From the cell containing the given text, extract its center point as [x, y] coordinate. 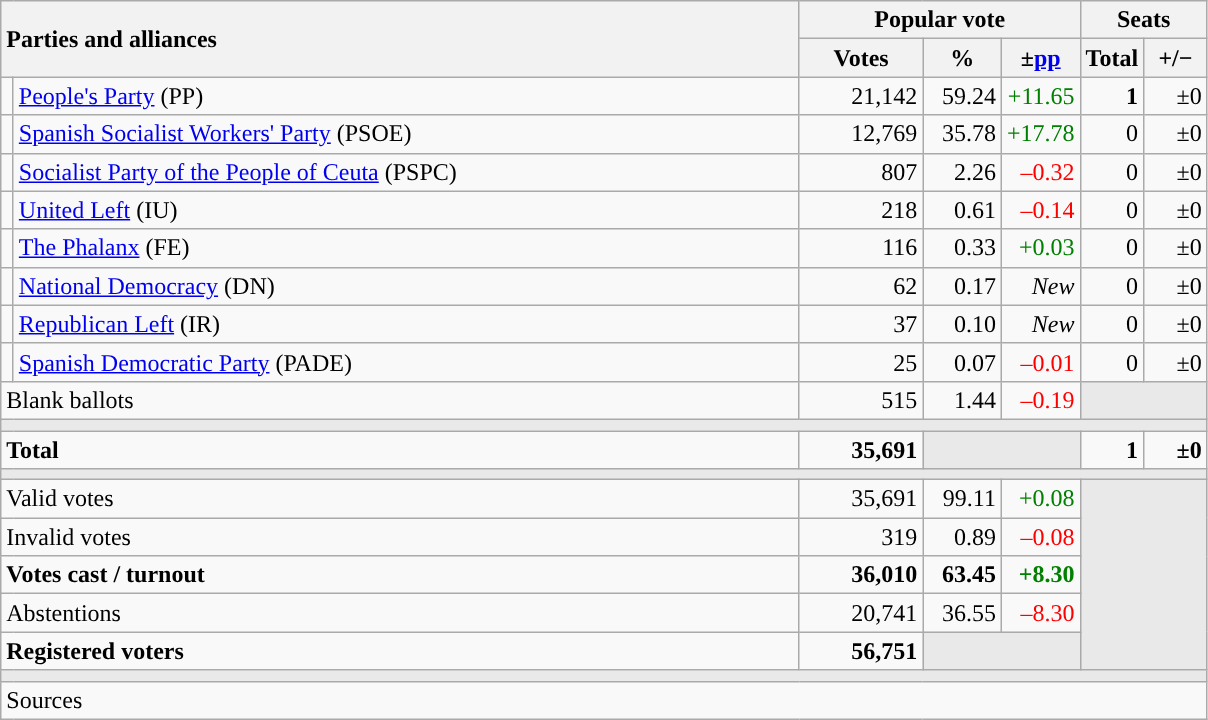
36,010 [861, 575]
Parties and alliances [400, 39]
218 [861, 210]
1.44 [962, 400]
0.10 [962, 324]
20,741 [861, 613]
Valid votes [400, 499]
37 [861, 324]
–0.14 [1040, 210]
35.78 [962, 134]
±pp [1040, 58]
319 [861, 537]
Blank ballots [400, 400]
Popular vote [940, 20]
–0.32 [1040, 172]
807 [861, 172]
515 [861, 400]
0.33 [962, 248]
United Left (IU) [406, 210]
Votes cast / turnout [400, 575]
+0.03 [1040, 248]
Abstentions [400, 613]
0.07 [962, 362]
+17.78 [1040, 134]
99.11 [962, 499]
–0.01 [1040, 362]
62 [861, 286]
+0.08 [1040, 499]
Republican Left (IR) [406, 324]
+/− [1176, 58]
Spanish Democratic Party (PADE) [406, 362]
Invalid votes [400, 537]
% [962, 58]
116 [861, 248]
59.24 [962, 96]
2.26 [962, 172]
The Phalanx (FE) [406, 248]
Registered voters [400, 651]
63.45 [962, 575]
Socialist Party of the People of Ceuta (PSPC) [406, 172]
–0.19 [1040, 400]
56,751 [861, 651]
21,142 [861, 96]
Votes [861, 58]
12,769 [861, 134]
Seats [1144, 20]
National Democracy (DN) [406, 286]
0.61 [962, 210]
–0.08 [1040, 537]
Sources [604, 700]
0.17 [962, 286]
25 [861, 362]
+11.65 [1040, 96]
36.55 [962, 613]
–8.30 [1040, 613]
Spanish Socialist Workers' Party (PSOE) [406, 134]
People's Party (PP) [406, 96]
+8.30 [1040, 575]
0.89 [962, 537]
